From the cell containing the given text, extract its center point as [X, Y] coordinate. 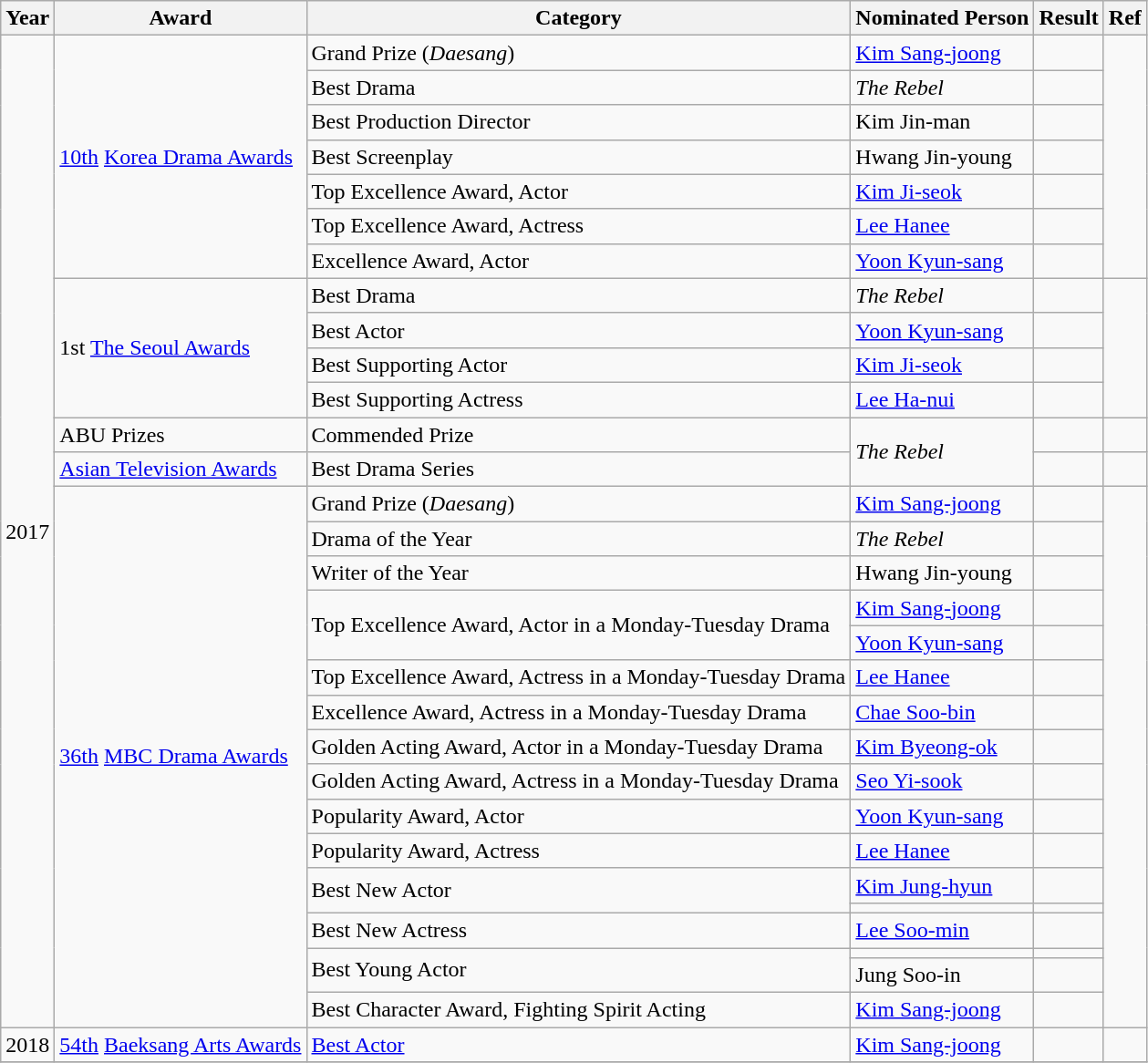
2017 [27, 531]
Lee Soo-min [943, 930]
Seo Yi-sook [943, 781]
Asian Television Awards [181, 470]
Year [27, 18]
Best Character Award, Fighting Spirit Acting [578, 1010]
Jung Soo-in [943, 975]
Best Supporting Actor [578, 365]
36th MBC Drama Awards [181, 757]
Golden Acting Award, Actress in a Monday-Tuesday Drama [578, 781]
Excellence Award, Actress in a Monday-Tuesday Drama [578, 712]
Ref [1125, 18]
Commended Prize [578, 435]
Excellence Award, Actor [578, 261]
2018 [27, 1045]
Kim Byeong-ok [943, 747]
Result [1069, 18]
Best Supporting Actress [578, 399]
Kim Jin-man [943, 122]
Nominated Person [943, 18]
Award [181, 18]
Best New Actor [578, 890]
Lee Ha-nui [943, 399]
Drama of the Year [578, 539]
Best Production Director [578, 122]
Top Excellence Award, Actress [578, 226]
Golden Acting Award, Actor in a Monday-Tuesday Drama [578, 747]
54th Baeksang Arts Awards [181, 1045]
Best Young Actor [578, 970]
10th Korea Drama Awards [181, 157]
Best Screenplay [578, 157]
Top Excellence Award, Actor [578, 191]
Popularity Award, Actress [578, 851]
Top Excellence Award, Actor in a Monday-Tuesday Drama [578, 625]
Kim Jung-hyun [943, 885]
Best New Actress [578, 930]
Chae Soo-bin [943, 712]
Top Excellence Award, Actress in a Monday-Tuesday Drama [578, 677]
Writer of the Year [578, 573]
ABU Prizes [181, 435]
1st The Seoul Awards [181, 347]
Best Drama Series [578, 470]
Category [578, 18]
Popularity Award, Actor [578, 816]
